Output the (X, Y) coordinate of the center of the cell containing the given text.  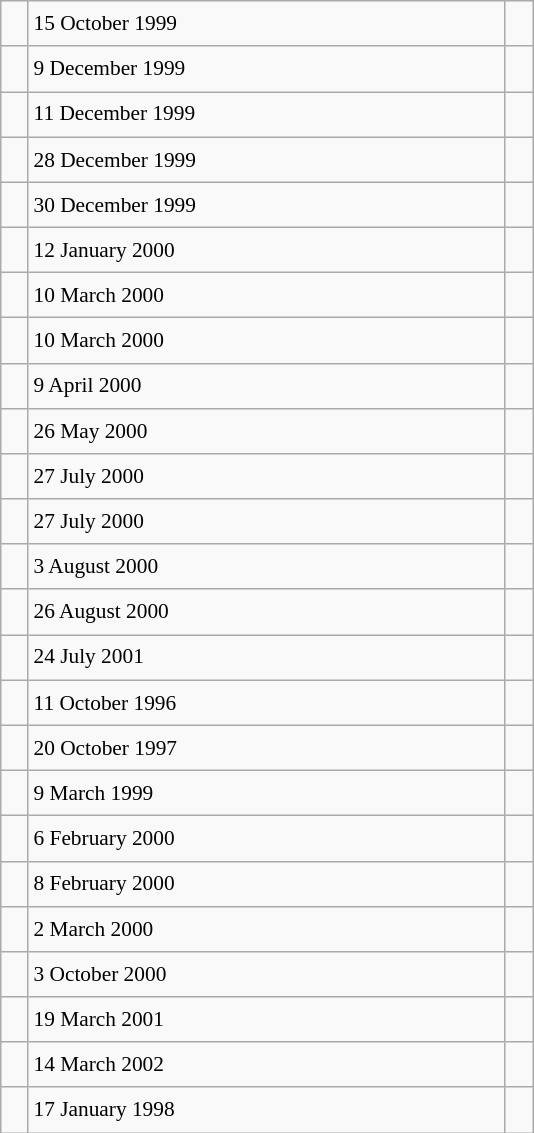
17 January 1998 (266, 1110)
26 May 2000 (266, 430)
15 October 1999 (266, 24)
11 December 1999 (266, 114)
8 February 2000 (266, 884)
30 December 1999 (266, 204)
28 December 1999 (266, 160)
14 March 2002 (266, 1064)
9 December 1999 (266, 68)
11 October 1996 (266, 702)
9 April 2000 (266, 386)
3 August 2000 (266, 566)
24 July 2001 (266, 658)
26 August 2000 (266, 612)
19 March 2001 (266, 1020)
2 March 2000 (266, 928)
6 February 2000 (266, 838)
20 October 1997 (266, 748)
12 January 2000 (266, 250)
9 March 1999 (266, 792)
3 October 2000 (266, 974)
